Return (X, Y) of the center of cell containing provided text 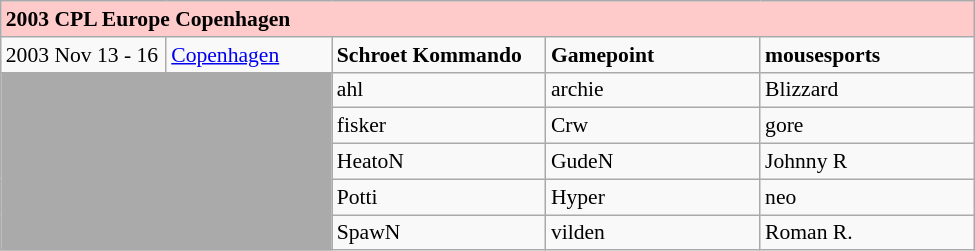
Schroet Kommando (439, 54)
SpawN (439, 232)
HeatoN (439, 161)
mousesports (867, 54)
neo (867, 197)
Roman R. (867, 232)
2003 CPL Europe Copenhagen (488, 19)
Gamepoint (653, 54)
Copenhagen (248, 54)
vilden (653, 232)
Hyper (653, 197)
Blizzard (867, 90)
Crw (653, 126)
ahl (439, 90)
2003 Nov 13 - 16 (84, 54)
gore (867, 126)
fisker (439, 126)
GudeN (653, 161)
Johnny R (867, 161)
archie (653, 90)
Potti (439, 197)
